Find where the given text appears and provide that cell's center as (X, Y) coordinate. 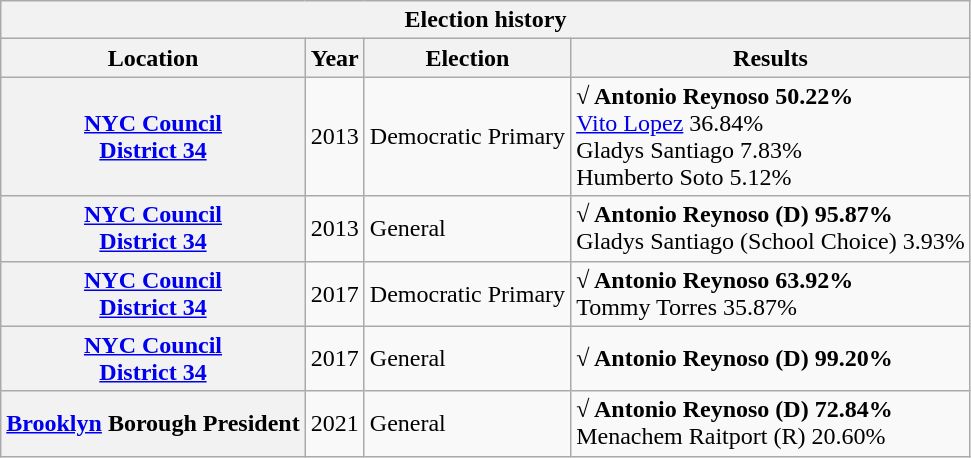
Year (334, 58)
Results (771, 58)
√ Antonio Reynoso (D) 99.20% (771, 358)
Brooklyn Borough President (153, 424)
2021 (334, 424)
√ Antonio Reynoso 63.92%Tommy Torres 35.87% (771, 294)
Election (467, 58)
√ Antonio Reynoso 50.22%Vito Lopez 36.84%Gladys Santiago 7.83%Humberto Soto 5.12% (771, 136)
Location (153, 58)
√ Antonio Reynoso (D) 95.87%Gladys Santiago (School Choice) 3.93% (771, 228)
√ Antonio Reynoso (D) 72.84%Menachem Raitport (R) 20.60% (771, 424)
Election history (486, 20)
